Search for the cell housing the specified text and yield its [X, Y] center coordinate. 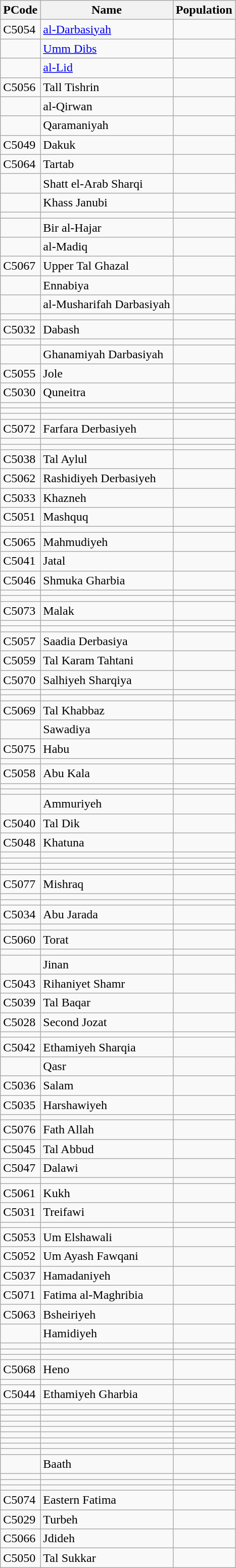
Mahmudiyeh [107, 542]
Ethamiyeh Sharqia [107, 1047]
Population [204, 10]
C5069 [20, 710]
C5039 [20, 1003]
C5065 [20, 542]
Salam [107, 1085]
Rashidiyeh Derbasiyeh [107, 479]
C5035 [20, 1105]
C5051 [20, 517]
C5056 [20, 87]
al-Madiq [107, 247]
Ethamiyeh Gharbia [107, 1394]
C5041 [20, 561]
C5077 [20, 884]
Turbeh [107, 1519]
C5076 [20, 1130]
C5043 [20, 984]
C5029 [20, 1519]
Tal Abbud [107, 1149]
C5034 [20, 915]
C5048 [20, 842]
Treifawi [107, 1212]
Khatuna [107, 842]
Um Elshawali [107, 1237]
C5031 [20, 1212]
Jatal [107, 561]
Qasr [107, 1066]
al-Qirwan [107, 106]
Umm Dibs [107, 49]
C5060 [20, 940]
C5033 [20, 498]
Heno [107, 1370]
C5050 [20, 1558]
Torat [107, 940]
C5044 [20, 1394]
Qaramaniyah [107, 125]
Shmuka Gharbia [107, 580]
C5071 [20, 1295]
Eastern Fatima [107, 1500]
C5058 [20, 774]
al-Musharifah Darbasiyah [107, 305]
C5059 [20, 660]
Khazneh [107, 498]
Name [107, 10]
Tal Dik [107, 823]
C5072 [20, 429]
Baath [107, 1464]
Dakuk [107, 145]
Kukh [107, 1193]
C5073 [20, 611]
Tal Aylul [107, 459]
C5067 [20, 266]
C5057 [20, 641]
Um Ayash Fawqani [107, 1256]
al-Darbasiyah [107, 29]
C5030 [20, 393]
Dalawi [107, 1168]
C5032 [20, 329]
Jinan [107, 964]
Tal Sukkar [107, 1558]
C5038 [20, 459]
Hamidiyeh [107, 1333]
Dabash [107, 329]
Jdideh [107, 1539]
Tal Khabbaz [107, 710]
C5064 [20, 164]
Saadia Derbasiya [107, 641]
Mashquq [107, 517]
Tall Tishrin [107, 87]
C5037 [20, 1276]
C5047 [20, 1168]
Abu Kala [107, 774]
Salhiyeh Sharqiya [107, 680]
Ammuriyeh [107, 804]
C5062 [20, 479]
Farfara Derbasiyeh [107, 429]
C5074 [20, 1500]
Sawadiya [107, 730]
Tal Karam Tahtani [107, 660]
C5068 [20, 1370]
Rihaniyet Shamr [107, 984]
C5075 [20, 749]
C5046 [20, 580]
C5040 [20, 823]
Second Jozat [107, 1022]
Habu [107, 749]
C5063 [20, 1314]
C5042 [20, 1047]
C5053 [20, 1237]
C5066 [20, 1539]
C5055 [20, 373]
Bsheiriyeh [107, 1314]
Tartab [107, 164]
C5070 [20, 680]
Fatima al-Maghribia [107, 1295]
C5054 [20, 29]
Khass Janubi [107, 202]
Ennabiya [107, 285]
al-Lid [107, 68]
C5028 [20, 1022]
C5052 [20, 1256]
Quneitra [107, 393]
Upper Tal Ghazal [107, 266]
Ghanamiyah Darbasiyah [107, 354]
C5049 [20, 145]
C5036 [20, 1085]
Bir al-Hajar [107, 227]
C5061 [20, 1193]
Mishraq [107, 884]
Fath Allah [107, 1130]
C5045 [20, 1149]
Tal Baqar [107, 1003]
Shatt el-Arab Sharqi [107, 183]
Malak [107, 611]
Abu Jarada [107, 915]
PCode [20, 10]
Hamadaniyeh [107, 1276]
Harshawiyeh [107, 1105]
Jole [107, 373]
